Find where the given text appears and provide that cell's center as [X, Y] coordinate. 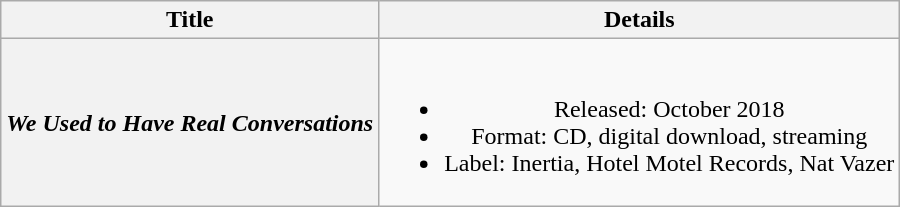
We Used to Have Real Conversations [190, 122]
Title [190, 20]
Released: October 2018Format: CD, digital download, streamingLabel: Inertia, Hotel Motel Records, Nat Vazer [640, 122]
Details [640, 20]
